Capture the cell that displays the provided text and extract its (X, Y) central coordinate. 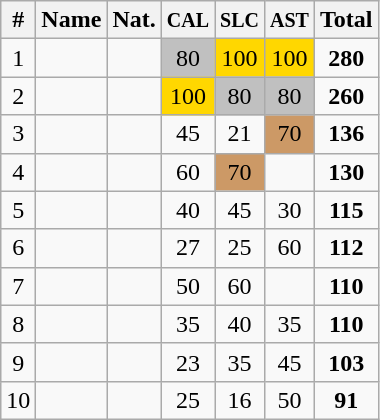
Nat. (134, 20)
136 (346, 134)
103 (346, 362)
21 (240, 134)
30 (289, 210)
Total (346, 20)
3 (18, 134)
6 (18, 248)
115 (346, 210)
CAL (188, 20)
16 (240, 400)
# (18, 20)
4 (18, 172)
Name (72, 20)
260 (346, 96)
130 (346, 172)
8 (18, 324)
5 (18, 210)
91 (346, 400)
280 (346, 58)
112 (346, 248)
AST (289, 20)
7 (18, 286)
23 (188, 362)
2 (18, 96)
10 (18, 400)
27 (188, 248)
9 (18, 362)
SLC (240, 20)
1 (18, 58)
